Return the [x, y] coordinate for the center point of the cell that contains the specified text.  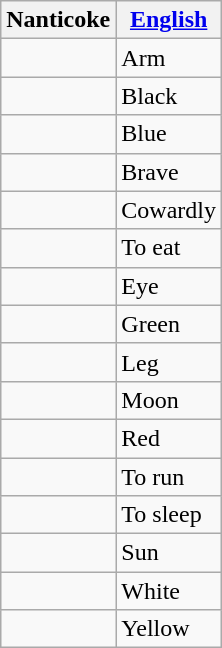
Cowardly [169, 210]
Arm [169, 58]
Eye [169, 286]
Brave [169, 172]
Nanticoke [58, 20]
Leg [169, 362]
Yellow [169, 629]
Black [169, 96]
Red [169, 438]
To run [169, 477]
Green [169, 324]
White [169, 591]
To eat [169, 248]
Blue [169, 134]
English [169, 20]
Moon [169, 400]
To sleep [169, 515]
Sun [169, 553]
